For the text-containing cell, return its midpoint in [X, Y] coordinate format. 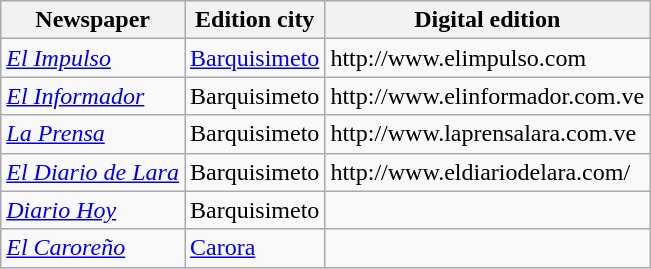
El Caroreño [93, 248]
Edition city [254, 20]
La Prensa [93, 134]
El Diario de Lara [93, 172]
Newspaper [93, 20]
http://www.eldiariodelara.com/ [488, 172]
http://www.laprensalara.com.ve [488, 134]
Carora [254, 248]
http://www.elinformador.com.ve [488, 96]
Digital edition [488, 20]
El Impulso [93, 58]
http://www.elimpulso.com [488, 58]
Diario Hoy [93, 210]
El Informador [93, 96]
